Return [X, Y] of the center of cell containing provided text 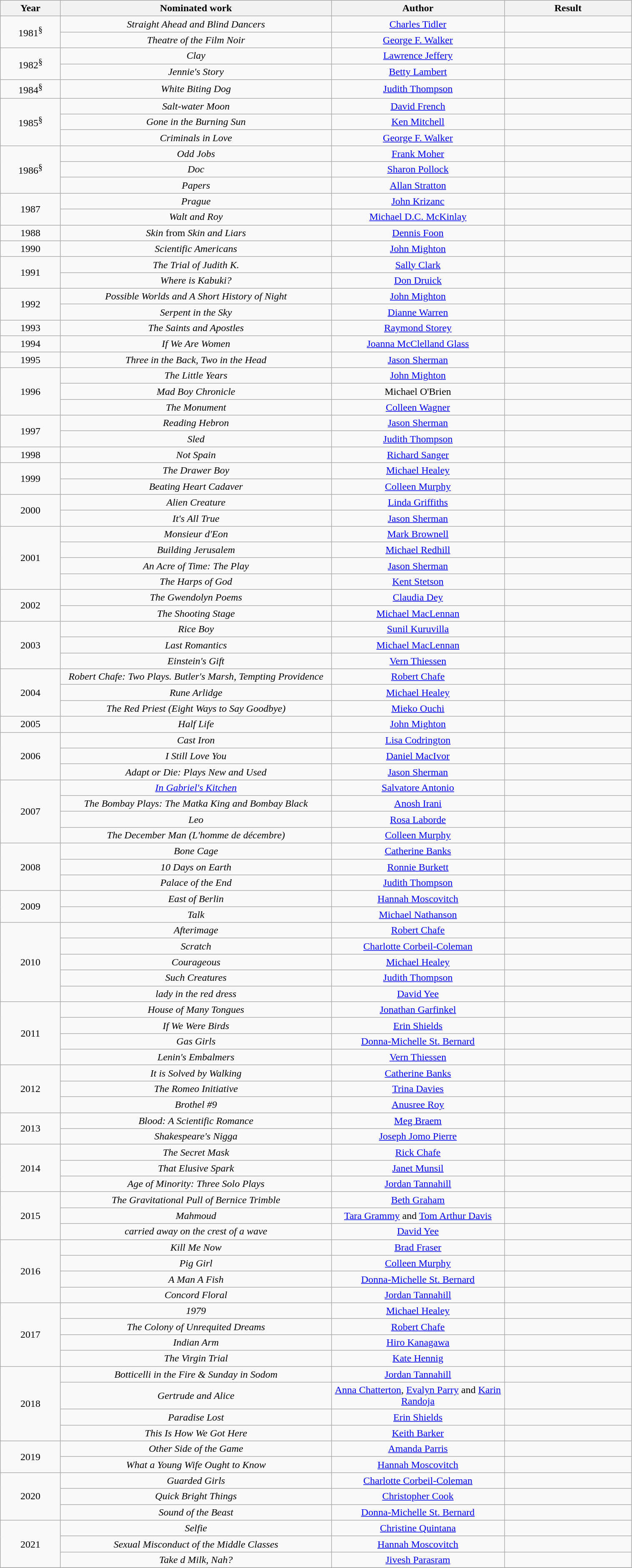
2005 [30, 724]
Other Side of the Game [196, 1449]
2016 [30, 1271]
Einstein's Gift [196, 661]
If We Are Women [196, 344]
Cast Iron [196, 740]
Bone Cage [196, 851]
Mark Brownell [417, 534]
Gone in the Burning Sun [196, 122]
Last Romantics [196, 645]
Charles Tidler [417, 24]
Adapt or Die: Plays New and Used [196, 772]
Ken Mitchell [417, 122]
2018 [30, 1403]
This Is How We Got Here [196, 1433]
The Bombay Plays: The Matka King and Bombay Black [196, 803]
2008 [30, 867]
The Secret Mask [196, 1152]
2015 [30, 1216]
Talk [196, 915]
Gas Girls [196, 1041]
Joseph Jomo Pierre [417, 1137]
David French [417, 106]
1985§ [30, 122]
Theatre of the Film Noir [196, 40]
2002 [30, 606]
1990 [30, 249]
Brad Fraser [417, 1247]
1992 [30, 304]
Frank Moher [417, 154]
The Gwendolyn Poems [196, 598]
2007 [30, 811]
It's All True [196, 518]
Quick Bright Things [196, 1496]
Lawrence Jeffery [417, 56]
2019 [30, 1457]
Rune Arlidge [196, 693]
2011 [30, 1033]
Nominated work [196, 8]
2021 [30, 1544]
2013 [30, 1129]
Age of Minority: Three Solo Plays [196, 1184]
Michael D.C. McKinlay [417, 217]
Salt-water Moon [196, 106]
The Gravitational Pull of Bernice Trimble [196, 1200]
lady in the red dress [196, 994]
Mahmoud [196, 1216]
Michael Redhill [417, 550]
Don Druick [417, 280]
Sound of the Beast [196, 1512]
East of Berlin [196, 899]
Walt and Roy [196, 217]
Palace of the End [196, 883]
Indian Arm [196, 1342]
2010 [30, 962]
The Colony of Unrequited Dreams [196, 1326]
1988 [30, 233]
Where is Kabuki? [196, 280]
2000 [30, 510]
Claudia Dey [417, 598]
2014 [30, 1168]
The Monument [196, 407]
The Trial of Judith K. [196, 264]
2012 [30, 1089]
Doc [196, 170]
1986§ [30, 170]
1997 [30, 431]
Rick Chafe [417, 1152]
Robert Chafe: Two Plays. Butler's Marsh, Tempting Providence [196, 677]
Pig Girl [196, 1263]
John Krizanc [417, 201]
Half Life [196, 724]
Janet Munsil [417, 1168]
The Shooting Stage [196, 613]
Sunil Kuruvilla [417, 629]
1995 [30, 360]
The Drawer Boy [196, 471]
Keith Barker [417, 1433]
1999 [30, 479]
carried away on the crest of a wave [196, 1231]
Anna Chatterton, Evalyn Parry and Karin Randoja [417, 1396]
Sled [196, 439]
I Still Love You [196, 756]
Richard Sanger [417, 455]
2003 [30, 645]
Michael Nathanson [417, 915]
Daniel MacIvor [417, 756]
Criminals in Love [196, 138]
Result [568, 8]
Brothel #9 [196, 1105]
2017 [30, 1334]
Christine Quintana [417, 1528]
Guarded Girls [196, 1481]
Selfie [196, 1528]
1982§ [30, 64]
Scientific Americans [196, 249]
Kill Me Now [196, 1247]
Blood: A Scientific Romance [196, 1121]
Sexual Misconduct of the Middle Classes [196, 1544]
Amanda Parris [417, 1449]
Sharon Pollock [417, 170]
Year [30, 8]
Papers [196, 185]
Clay [196, 56]
Monsieur d'Eon [196, 534]
2006 [30, 756]
1987 [30, 209]
Mieko Ouchi [417, 708]
Building Jerusalem [196, 550]
1991 [30, 272]
Gertrude and Alice [196, 1396]
Beth Graham [417, 1200]
It is Solved by Walking [196, 1073]
Prague [196, 201]
10 Days on Earth [196, 867]
Linda Griffiths [417, 502]
Hiro Kanagawa [417, 1342]
Alien Creature [196, 502]
Possible Worlds and A Short History of Night [196, 296]
Concord Floral [196, 1295]
Raymond Storey [417, 328]
Salvatore Antonio [417, 788]
Courageous [196, 962]
What a Young Wife Ought to Know [196, 1465]
That Elusive Spark [196, 1168]
1994 [30, 344]
Lenin's Embalmers [196, 1057]
White Biting Dog [196, 89]
Dianne Warren [417, 312]
1979 [196, 1311]
The Romeo Initiative [196, 1089]
Jonathan Garfinkel [417, 1010]
1984§ [30, 89]
Meg Braem [417, 1121]
1981§ [30, 32]
Anusree Roy [417, 1105]
1998 [30, 455]
Christopher Cook [417, 1496]
House of Many Tongues [196, 1010]
Sally Clark [417, 264]
A Man A Fish [196, 1279]
Rice Boy [196, 629]
Betty Lambert [417, 72]
The Red Priest (Eight Ways to Say Goodbye) [196, 708]
Straight Ahead and Blind Dancers [196, 24]
The Saints and Apostles [196, 328]
Skin from Skin and Liars [196, 233]
Odd Jobs [196, 154]
Not Spain [196, 455]
1993 [30, 328]
Scratch [196, 946]
Jivesh Parasram [417, 1560]
Take d Milk, Nah? [196, 1560]
An Acre of Time: The Play [196, 566]
Kate Hennig [417, 1359]
Leo [196, 819]
2001 [30, 558]
Serpent in the Sky [196, 312]
2020 [30, 1496]
Author [417, 8]
Tara Grammy and Tom Arthur Davis [417, 1216]
Lisa Codrington [417, 740]
Allan Stratton [417, 185]
Botticelli in the Fire & Sunday in Sodom [196, 1374]
Anosh Irani [417, 803]
Trina Davies [417, 1089]
Reading Hebron [196, 423]
Dennis Foon [417, 233]
1996 [30, 391]
Michael O'Brien [417, 391]
Paradise Lost [196, 1417]
Jennie's Story [196, 72]
Mad Boy Chronicle [196, 391]
2004 [30, 693]
2009 [30, 907]
The Little Years [196, 376]
Such Creatures [196, 978]
In Gabriel's Kitchen [196, 788]
Colleen Wagner [417, 407]
Joanna McClelland Glass [417, 344]
Ronnie Burkett [417, 867]
Beating Heart Cadaver [196, 486]
Shakespeare's Nigga [196, 1137]
Kent Stetson [417, 581]
The Harps of God [196, 581]
Three in the Back, Two in the Head [196, 360]
Afterimage [196, 930]
If We Were Birds [196, 1025]
The Virgin Trial [196, 1359]
Rosa Laborde [417, 819]
The December Man (L'homme de décembre) [196, 835]
